Output the (x, y) coordinate of the center of the cell containing the given text.  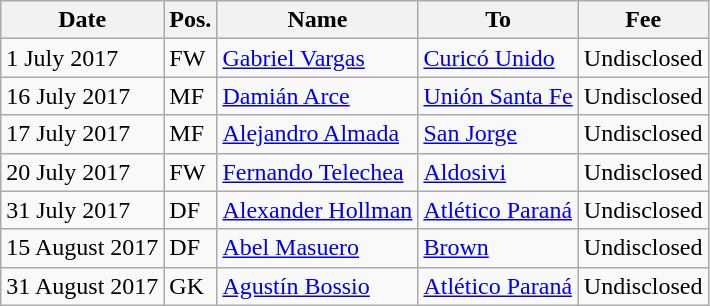
Agustín Bossio (318, 286)
Brown (498, 248)
16 July 2017 (82, 96)
Alexander Hollman (318, 210)
31 July 2017 (82, 210)
Abel Masuero (318, 248)
17 July 2017 (82, 134)
Alejandro Almada (318, 134)
Date (82, 20)
20 July 2017 (82, 172)
Fee (643, 20)
Unión Santa Fe (498, 96)
Curicó Unido (498, 58)
Pos. (190, 20)
Gabriel Vargas (318, 58)
Fernando Telechea (318, 172)
San Jorge (498, 134)
To (498, 20)
Damián Arce (318, 96)
Name (318, 20)
Aldosivi (498, 172)
31 August 2017 (82, 286)
15 August 2017 (82, 248)
GK (190, 286)
1 July 2017 (82, 58)
